Scan for the cell matching the given text and deliver its [x, y] coordinate at center. 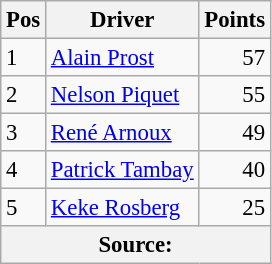
57 [234, 58]
René Arnoux [122, 133]
2 [24, 95]
1 [24, 58]
Points [234, 20]
5 [24, 208]
Source: [136, 245]
3 [24, 133]
Pos [24, 20]
Alain Prost [122, 58]
49 [234, 133]
40 [234, 170]
Nelson Piquet [122, 95]
Driver [122, 20]
Patrick Tambay [122, 170]
55 [234, 95]
Keke Rosberg [122, 208]
25 [234, 208]
4 [24, 170]
